Pinpoint the cell where the given text exists, returning its [x, y] midpoint coordinate. 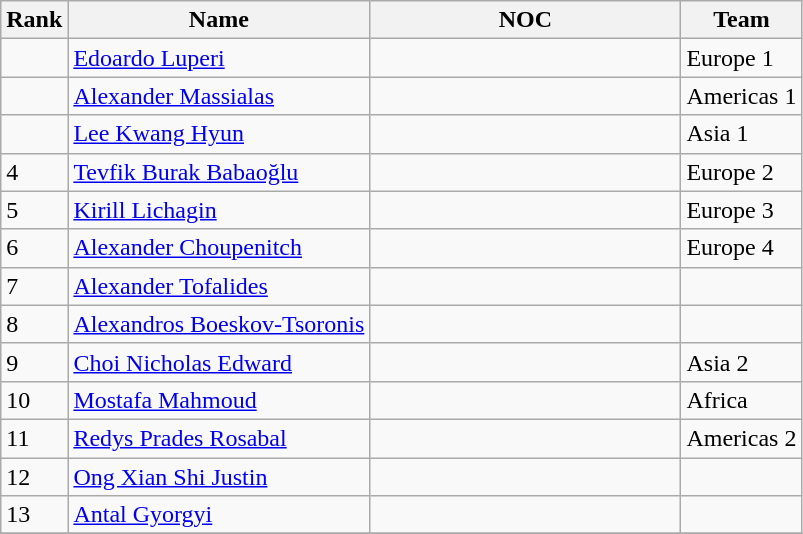
Name [219, 20]
Asia 2 [742, 362]
Alexander Massialas [219, 96]
Europe 3 [742, 210]
Asia 1 [742, 134]
Edoardo Luperi [219, 58]
Kirill Lichagin [219, 210]
Alexandros Boeskov-Tsoronis [219, 324]
Americas 2 [742, 438]
Ong Xian Shi Justin [219, 477]
Redys Prades Rosabal [219, 438]
6 [34, 248]
13 [34, 515]
7 [34, 286]
NOC [526, 20]
9 [34, 362]
Alexander Tofalides [219, 286]
11 [34, 438]
Team [742, 20]
Rank [34, 20]
12 [34, 477]
Antal Gyorgyi [219, 515]
5 [34, 210]
Lee Kwang Hyun [219, 134]
Europe 4 [742, 248]
Europe 2 [742, 172]
Africa [742, 400]
4 [34, 172]
Choi Nicholas Edward [219, 362]
Mostafa Mahmoud [219, 400]
Europe 1 [742, 58]
Tevfik Burak Babaoğlu [219, 172]
10 [34, 400]
Alexander Choupenitch [219, 248]
Americas 1 [742, 96]
8 [34, 324]
